Detect which cell encompasses the target text, then output its (X, Y) center coordinate. 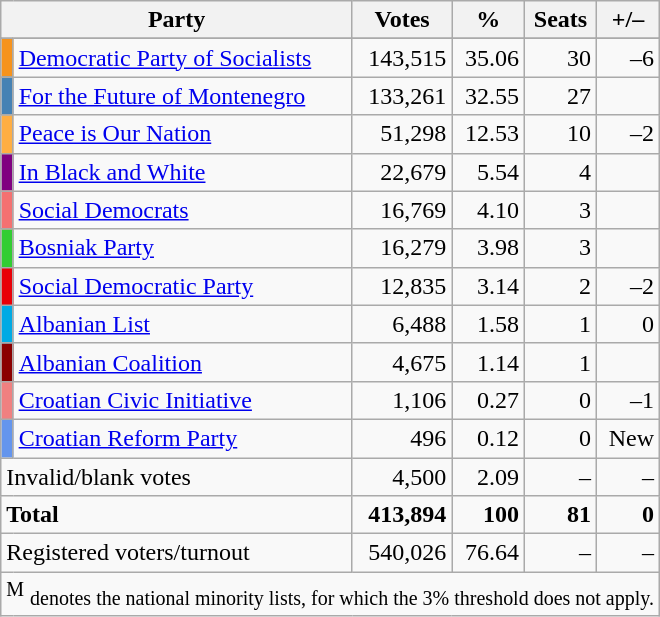
2.09 (488, 477)
Invalid/blank votes (177, 477)
Seats (561, 20)
4,500 (402, 477)
New (628, 438)
16,769 (402, 210)
Votes (402, 20)
133,261 (402, 96)
0.12 (488, 438)
51,298 (402, 134)
Social Democrats (182, 210)
30 (561, 58)
+/– (628, 20)
Croatian Civic Initiative (182, 400)
32.55 (488, 96)
76.64 (488, 553)
1,106 (402, 400)
143,515 (402, 58)
Democratic Party of Socialists (182, 58)
3.98 (488, 248)
Croatian Reform Party (182, 438)
4.10 (488, 210)
Albanian List (182, 324)
4,675 (402, 362)
M denotes the national minority lists, for which the 3% threshold does not apply. (330, 594)
Social Democratic Party (182, 286)
12.53 (488, 134)
0.27 (488, 400)
100 (488, 515)
6,488 (402, 324)
540,026 (402, 553)
16,279 (402, 248)
–6 (628, 58)
27 (561, 96)
Total (177, 515)
5.54 (488, 172)
For the Future of Montenegro (182, 96)
Peace is Our Nation (182, 134)
12,835 (402, 286)
496 (402, 438)
81 (561, 515)
1.14 (488, 362)
Party (177, 20)
413,894 (402, 515)
10 (561, 134)
4 (561, 172)
Albanian Coalition (182, 362)
2 (561, 286)
Bosniak Party (182, 248)
In Black and White (182, 172)
1.58 (488, 324)
22,679 (402, 172)
3.14 (488, 286)
–1 (628, 400)
Registered voters/turnout (177, 553)
% (488, 20)
35.06 (488, 58)
